Provide the (X, Y) coordinate of the cell's center where the given text is located.  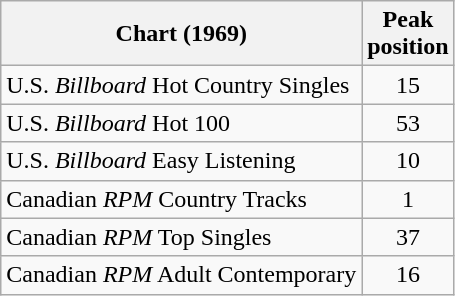
Canadian RPM Top Singles (182, 237)
U.S. Billboard Hot Country Singles (182, 85)
Chart (1969) (182, 34)
U.S. Billboard Easy Listening (182, 161)
Peakposition (408, 34)
Canadian RPM Adult Contemporary (182, 275)
U.S. Billboard Hot 100 (182, 123)
1 (408, 199)
10 (408, 161)
53 (408, 123)
16 (408, 275)
Canadian RPM Country Tracks (182, 199)
15 (408, 85)
37 (408, 237)
